Pinpoint the cell where the given text exists, returning its (x, y) midpoint coordinate. 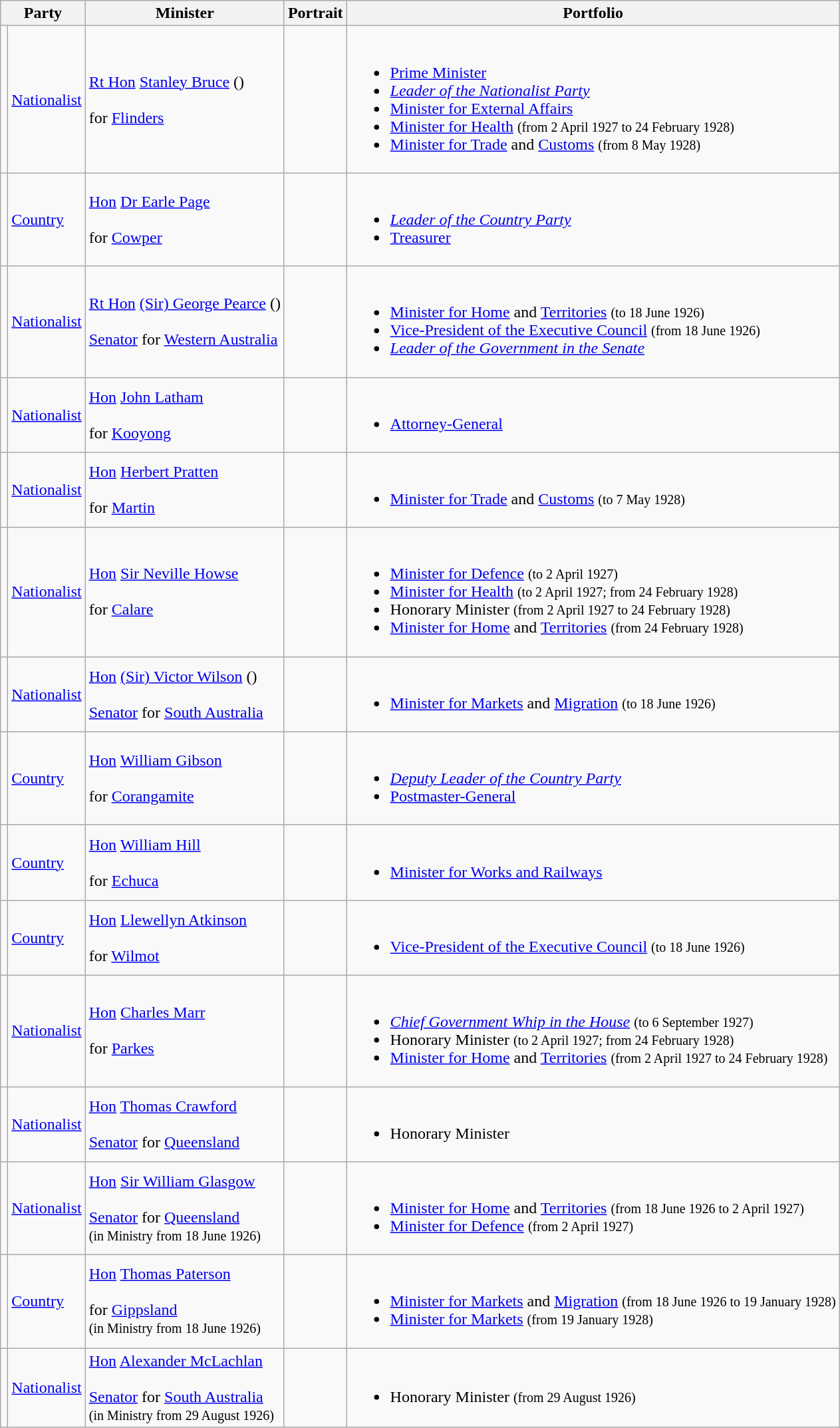
Hon Sir Neville Howse for Calare (185, 592)
Hon Charles Marr for Parkes (185, 1031)
Minister for Trade and Customs (to 7 May 1928) (593, 490)
Attorney-General (593, 415)
Minister for Works and Railways (593, 862)
Minister (185, 13)
Hon John Latham for Kooyong (185, 415)
Hon Llewellyn Atkinson for Wilmot (185, 938)
Hon Dr Earle Page for Cowper (185, 219)
Party (43, 13)
Leader of the Country PartyTreasurer (593, 219)
Minister for Home and Territories (to 18 June 1926)Vice-President of the Executive Council (from 18 June 1926)Leader of the Government in the Senate (593, 322)
Hon William Gibson for Corangamite (185, 778)
Minister for Markets and Migration (from 18 June 1926 to 19 January 1928)Minister for Markets (from 19 January 1928) (593, 1302)
Hon William Hill for Echuca (185, 862)
Honorary Minister (593, 1124)
Hon Sir William Glasgow Senator for Queensland (in Ministry from 18 June 1926) (185, 1209)
Honorary Minister (from 29 August 1926) (593, 1387)
Portrait (315, 13)
Vice-President of the Executive Council (to 18 June 1926) (593, 938)
Deputy Leader of the Country PartyPostmaster-General (593, 778)
Hon Thomas Paterson for Gippsland (in Ministry from 18 June 1926) (185, 1302)
Hon Herbert Pratten for Martin (185, 490)
Rt Hon (Sir) George Pearce () Senator for Western Australia (185, 322)
Rt Hon Stanley Bruce () for Flinders (185, 100)
Minister for Home and Territories (from 18 June 1926 to 2 April 1927)Minister for Defence (from 2 April 1927) (593, 1209)
Hon Alexander McLachlan Senator for South Australia (in Ministry from 29 August 1926) (185, 1387)
Minister for Markets and Migration (to 18 June 1926) (593, 694)
Portfolio (593, 13)
Hon Thomas Crawford Senator for Queensland (185, 1124)
Hon (Sir) Victor Wilson () Senator for South Australia (185, 694)
